Find where the given text appears and provide that cell's center as (X, Y) coordinate. 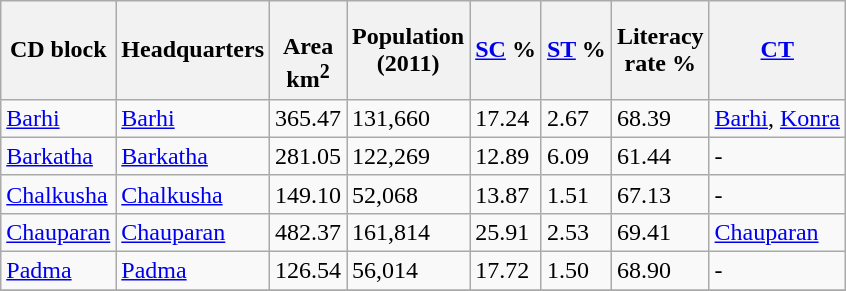
Literacy rate % (660, 50)
2.67 (576, 118)
13.87 (506, 194)
131,660 (408, 118)
25.91 (506, 232)
1.50 (576, 271)
17.24 (506, 118)
1.51 (576, 194)
Areakm2 (308, 50)
Headquarters (193, 50)
SC % (506, 50)
52,068 (408, 194)
CD block (58, 50)
149.10 (308, 194)
12.89 (506, 156)
61.44 (660, 156)
365.47 (308, 118)
126.54 (308, 271)
281.05 (308, 156)
68.39 (660, 118)
ST % (576, 50)
161,814 (408, 232)
CT (777, 50)
56,014 (408, 271)
6.09 (576, 156)
67.13 (660, 194)
122,269 (408, 156)
69.41 (660, 232)
68.90 (660, 271)
Population(2011) (408, 50)
Barhi, Konra (777, 118)
2.53 (576, 232)
482.37 (308, 232)
17.72 (506, 271)
